Find where the given text appears and provide that cell's center as [X, Y] coordinate. 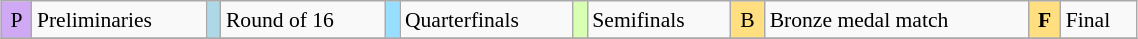
Preliminaries [120, 20]
Bronze medal match [897, 20]
Final [1099, 20]
F [1044, 20]
B [747, 20]
Semifinals [658, 20]
Round of 16 [304, 20]
Quarterfinals [486, 20]
P [16, 20]
